Identify which cell holds the provided text, then report its [x, y] central coordinate. 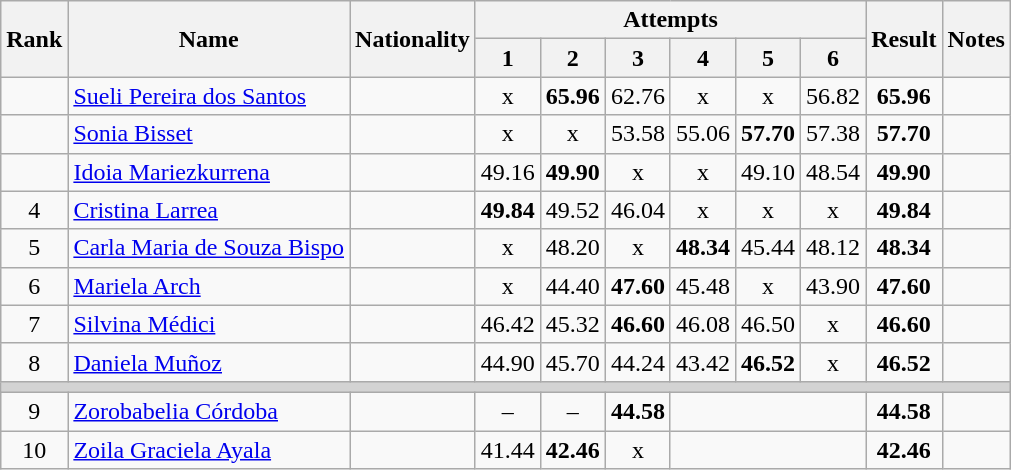
Cristina Larrea [209, 210]
41.44 [508, 449]
49.52 [572, 210]
45.48 [702, 286]
48.12 [834, 248]
43.90 [834, 286]
Zorobabelia Córdoba [209, 411]
45.70 [572, 362]
Attempts [670, 20]
44.40 [572, 286]
Silvina Médici [209, 324]
8 [34, 362]
46.42 [508, 324]
Notes [976, 39]
46.50 [768, 324]
46.08 [702, 324]
2 [572, 58]
46.04 [638, 210]
49.16 [508, 172]
48.54 [834, 172]
55.06 [702, 134]
Name [209, 39]
45.32 [572, 324]
56.82 [834, 96]
48.20 [572, 248]
7 [34, 324]
53.58 [638, 134]
Mariela Arch [209, 286]
44.24 [638, 362]
1 [508, 58]
45.44 [768, 248]
57.38 [834, 134]
43.42 [702, 362]
Carla Maria de Souza Bispo [209, 248]
Nationality [413, 39]
Daniela Muñoz [209, 362]
Idoia Mariezkurrena [209, 172]
Result [904, 39]
10 [34, 449]
44.90 [508, 362]
9 [34, 411]
49.10 [768, 172]
Sonia Bisset [209, 134]
Rank [34, 39]
Zoila Graciela Ayala [209, 449]
62.76 [638, 96]
Sueli Pereira dos Santos [209, 96]
3 [638, 58]
